Identify which cell holds the provided text, then report its [x, y] central coordinate. 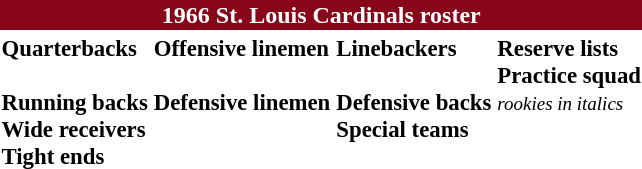
1966 St. Louis Cardinals roster [321, 15]
